Scan for the cell matching the given text and deliver its (x, y) coordinate at center. 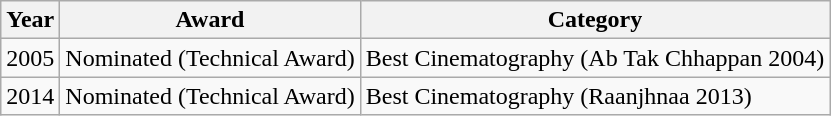
Best Cinematography (Ab Tak Chhappan 2004) (595, 58)
Best Cinematography (Raanjhnaa 2013) (595, 96)
Year (30, 20)
2005 (30, 58)
Award (210, 20)
2014 (30, 96)
Category (595, 20)
